Scan for the cell matching the given text and deliver its [X, Y] coordinate at center. 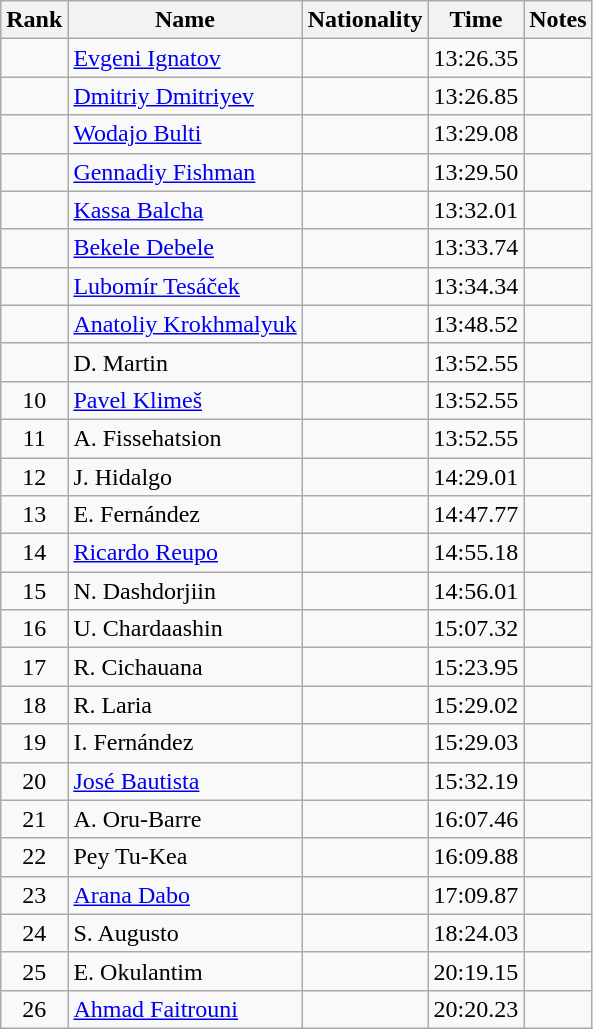
13:29.50 [476, 172]
Lubomír Tesáček [185, 286]
20:19.15 [476, 971]
D. Martin [185, 362]
N. Dashdorjiin [185, 591]
19 [34, 743]
14:29.01 [476, 477]
A. Fissehatsion [185, 438]
15:07.32 [476, 629]
17:09.87 [476, 895]
16:09.88 [476, 857]
15 [34, 591]
14:47.77 [476, 515]
12 [34, 477]
Wodajo Bulti [185, 134]
20 [34, 781]
13:26.85 [476, 96]
Time [476, 20]
A. Oru-Barre [185, 819]
Notes [558, 20]
13:34.34 [476, 286]
22 [34, 857]
Ricardo Reupo [185, 553]
U. Chardaashin [185, 629]
15:29.03 [476, 743]
E. Fernández [185, 515]
10 [34, 400]
15:23.95 [476, 667]
R. Laria [185, 705]
Arana Dabo [185, 895]
20:20.23 [476, 1009]
Kassa Balcha [185, 210]
18 [34, 705]
R. Cichauana [185, 667]
14:55.18 [476, 553]
15:32.19 [476, 781]
Pey Tu-Kea [185, 857]
I. Fernández [185, 743]
13:29.08 [476, 134]
Anatoliy Krokhmalyuk [185, 324]
13 [34, 515]
Rank [34, 20]
Gennadiy Fishman [185, 172]
26 [34, 1009]
S. Augusto [185, 933]
13:33.74 [476, 248]
Nationality [365, 20]
13:26.35 [476, 58]
Name [185, 20]
23 [34, 895]
Ahmad Faitrouni [185, 1009]
17 [34, 667]
Bekele Debele [185, 248]
E. Okulantim [185, 971]
14 [34, 553]
13:48.52 [476, 324]
José Bautista [185, 781]
14:56.01 [476, 591]
Evgeni Ignatov [185, 58]
11 [34, 438]
Dmitriy Dmitriyev [185, 96]
15:29.02 [476, 705]
24 [34, 933]
J. Hidalgo [185, 477]
21 [34, 819]
Pavel Klimeš [185, 400]
13:32.01 [476, 210]
25 [34, 971]
18:24.03 [476, 933]
16 [34, 629]
16:07.46 [476, 819]
